Return the (x, y) coordinate for the center point of the cell that contains the specified text.  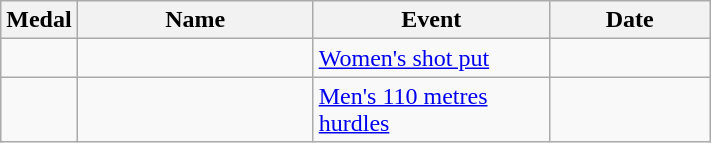
Men's 110 metres hurdles (431, 110)
Medal (39, 20)
Event (431, 20)
Name (195, 20)
Women's shot put (431, 58)
Date (630, 20)
